Find where the given text appears and provide that cell's center as [X, Y] coordinate. 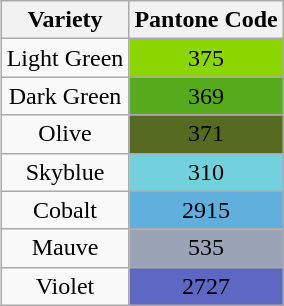
Violet [65, 286]
Mauve [65, 248]
Pantone Code [206, 20]
535 [206, 248]
Dark Green [65, 96]
Variety [65, 20]
2727 [206, 286]
310 [206, 172]
2915 [206, 210]
Cobalt [65, 210]
Light Green [65, 58]
Skyblue [65, 172]
Olive [65, 134]
375 [206, 58]
369 [206, 96]
371 [206, 134]
